Capture the cell that displays the provided text and extract its [X, Y] central coordinate. 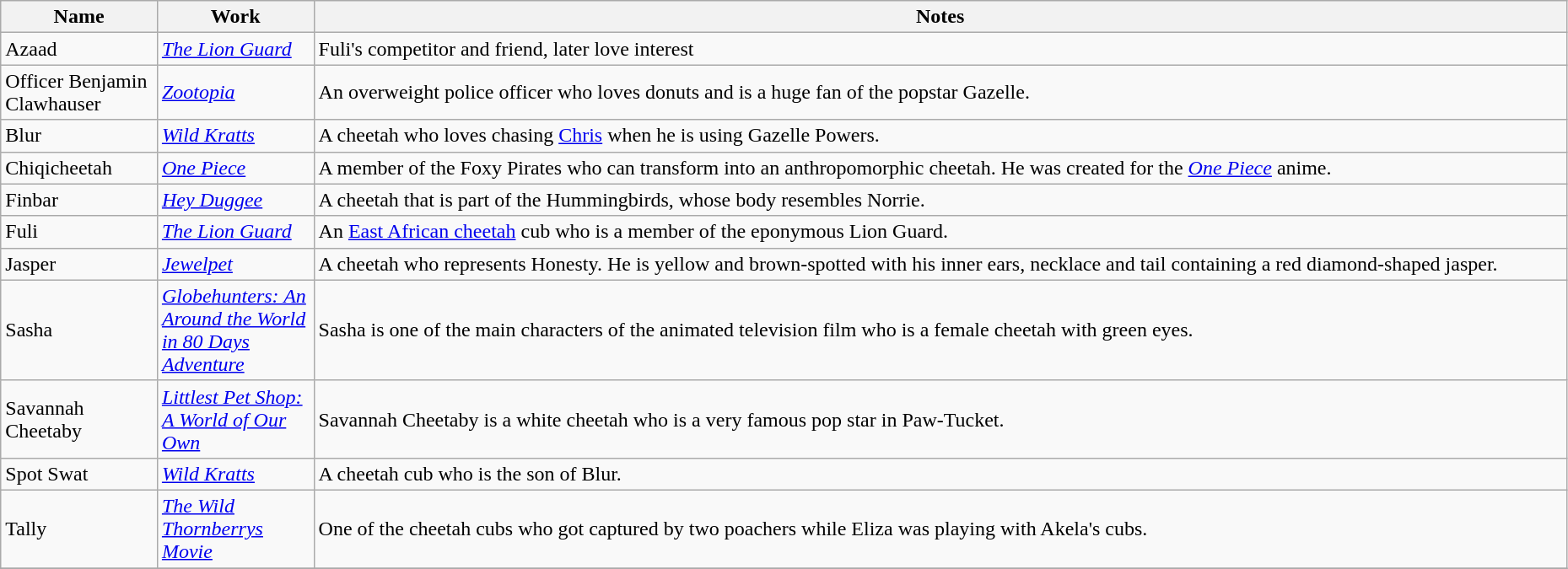
A cheetah that is part of the Hummingbirds, whose body resembles Norrie. [940, 200]
A cheetah cub who is the son of Blur. [940, 474]
Littlest Pet Shop: A World of Our Own [235, 419]
Jasper [79, 264]
Zootopia [235, 93]
An overweight police officer who loves donuts and is a huge fan of the popstar Gazelle. [940, 93]
Fuli's competitor and friend, later love interest [940, 49]
Jewelpet [235, 264]
Chiqicheetah [79, 168]
Name [79, 17]
Spot Swat [79, 474]
Work [235, 17]
Sasha is one of the main characters of the animated television film who is a female cheetah with green eyes. [940, 330]
Globehunters: An Around the World in 80 Days Adventure [235, 330]
One Piece [235, 168]
Sasha [79, 330]
A cheetah who represents Honesty. He is yellow and brown-spotted with his inner ears, necklace and tail containing a red diamond-shaped jasper. [940, 264]
One of the cheetah cubs who got captured by two poachers while Eliza was playing with Akela's cubs. [940, 529]
Azaad [79, 49]
Notes [940, 17]
Officer Benjamin Clawhauser [79, 93]
An East African cheetah cub who is a member of the eponymous Lion Guard. [940, 232]
The Wild Thornberrys Movie [235, 529]
Hey Duggee [235, 200]
Finbar [79, 200]
Savannah Cheetaby [79, 419]
Fuli [79, 232]
Savannah Cheetaby is a white cheetah who is a very famous pop star in Paw-Tucket. [940, 419]
Blur [79, 136]
Tally [79, 529]
A cheetah who loves chasing Chris when he is using Gazelle Powers. [940, 136]
A member of the Foxy Pirates who can transform into an anthropomorphic cheetah. He was created for the One Piece anime. [940, 168]
